For the text-containing cell, return its midpoint in (X, Y) coordinate format. 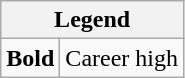
Career high (122, 58)
Bold (30, 58)
Legend (92, 20)
